Scan for the cell matching the given text and deliver its [X, Y] coordinate at center. 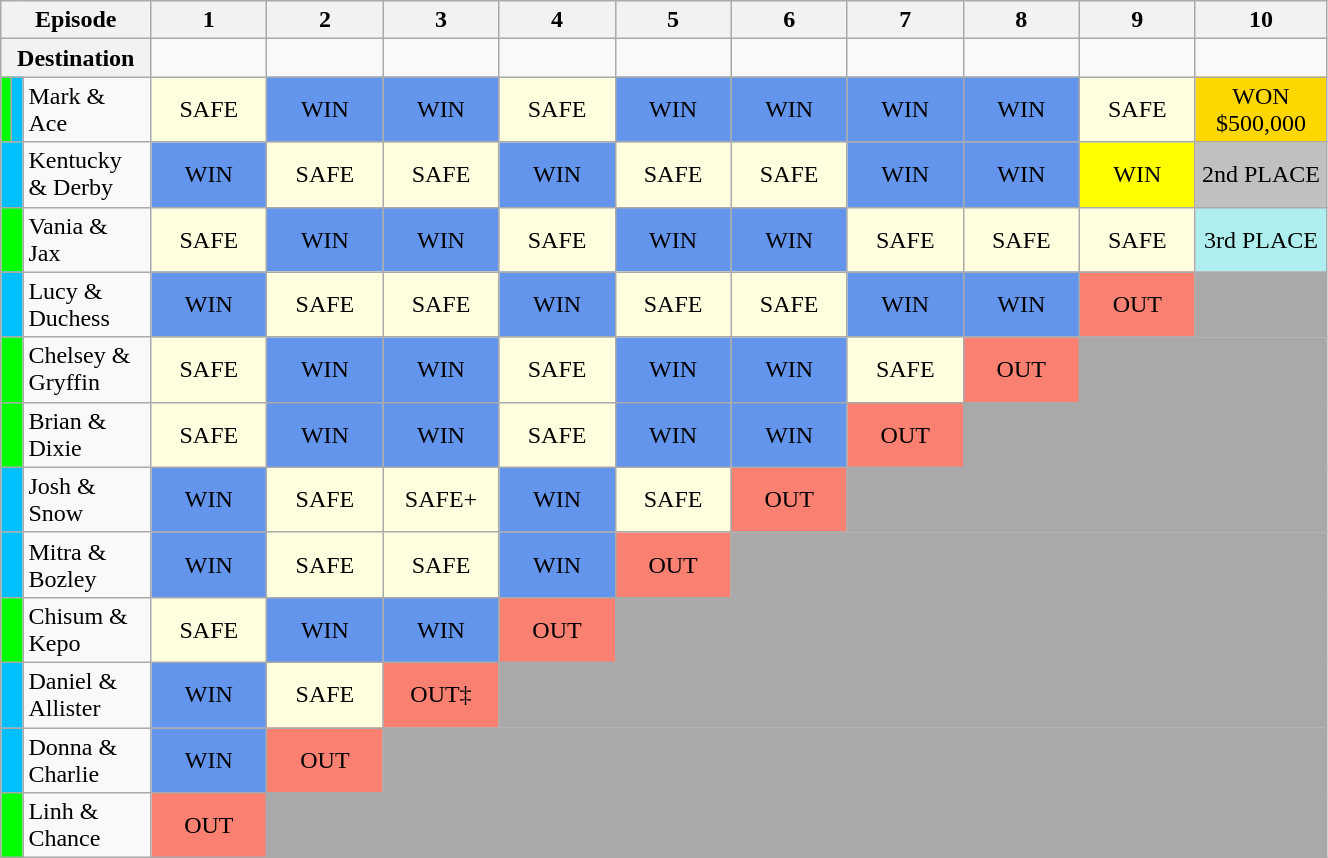
OUT‡ [441, 694]
Lucy & Duchess [87, 304]
6 [789, 20]
8 [1021, 20]
Mitra & Bozley [87, 564]
1 [209, 20]
Kentucky & Derby [87, 174]
Linh & Chance [87, 826]
Chisum & Kepo [87, 630]
Episode [76, 20]
2nd PLACE [1260, 174]
9 [1137, 20]
5 [673, 20]
Brian & Dixie [87, 434]
Destination [76, 58]
WON $500,000 [1260, 110]
Daniel & Allister [87, 694]
Donna & Charlie [87, 760]
3 [441, 20]
Chelsey & Gryffin [87, 370]
Vania & Jax [87, 240]
10 [1260, 20]
2 [325, 20]
7 [905, 20]
4 [557, 20]
Mark & Ace [87, 110]
3rd PLACE [1260, 240]
Josh & Snow [87, 500]
SAFE+ [441, 500]
